From the cell containing the given text, extract its center point as [X, Y] coordinate. 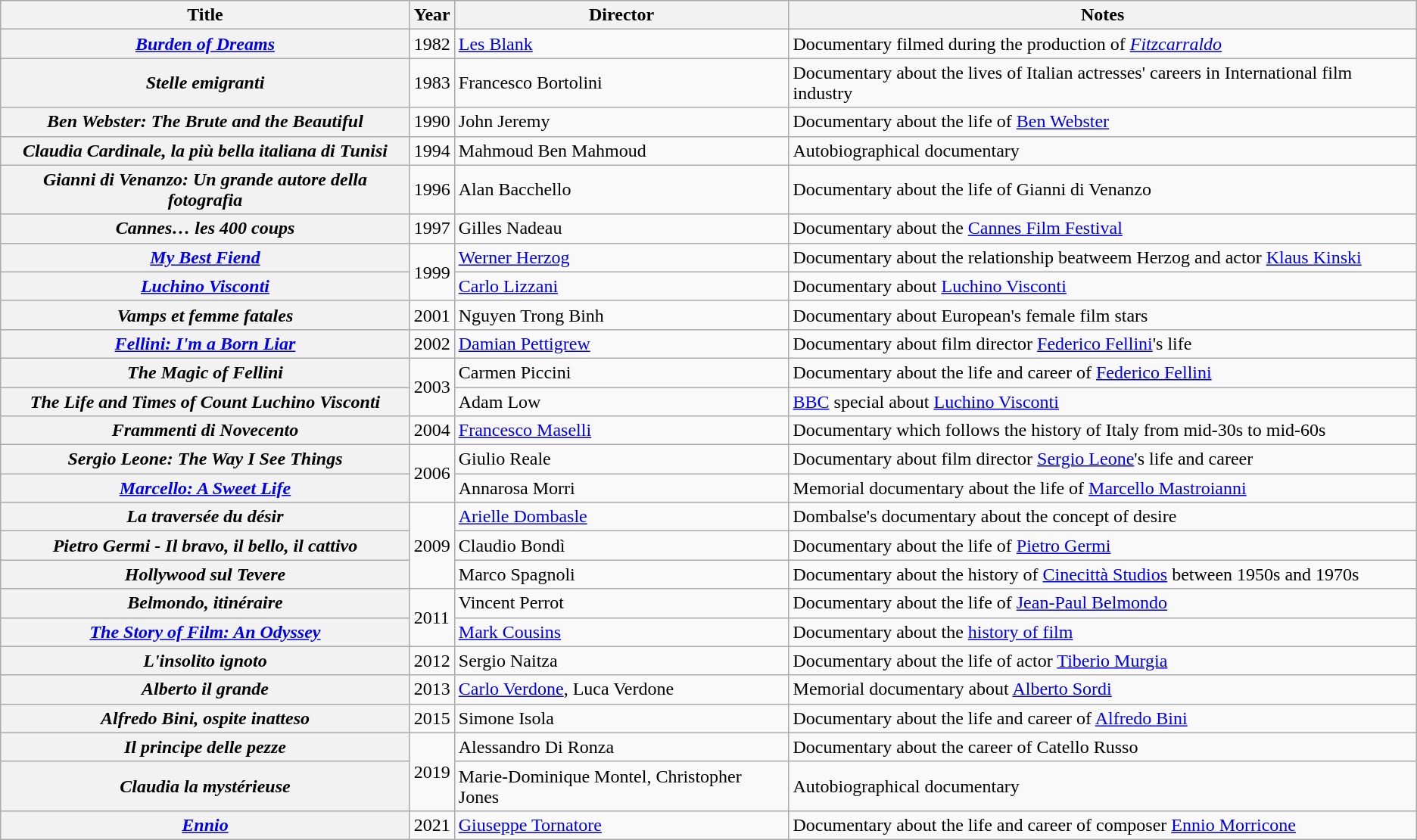
Documentary about film director Sergio Leone's life and career [1102, 459]
Claudia la mystérieuse [205, 786]
Alberto il grande [205, 689]
2012 [431, 661]
John Jeremy [621, 122]
Belmondo, itinéraire [205, 603]
Sergio Naitza [621, 661]
Memorial documentary about Alberto Sordi [1102, 689]
1982 [431, 44]
Documentary about European's female film stars [1102, 315]
Simone Isola [621, 718]
L'insolito ignoto [205, 661]
Documentary about Luchino Visconti [1102, 286]
2011 [431, 618]
Burden of Dreams [205, 44]
2013 [431, 689]
Documentary about the life and career of composer Ennio Morricone [1102, 825]
Giuseppe Tornatore [621, 825]
Claudio Bondì [621, 546]
Title [205, 15]
Documentary about the career of Catello Russo [1102, 747]
Fellini: I'm a Born Liar [205, 344]
Documentary about the life of Ben Webster [1102, 122]
Ben Webster: The Brute and the Beautiful [205, 122]
2015 [431, 718]
1994 [431, 151]
Alan Bacchello [621, 189]
1996 [431, 189]
Marco Spagnoli [621, 574]
Documentary about the life of Jean-Paul Belmondo [1102, 603]
Giulio Reale [621, 459]
Gianni di Venanzo: Un grande autore della fotografia [205, 189]
Vincent Perrot [621, 603]
The Life and Times of Count Luchino Visconti [205, 402]
Carlo Lizzani [621, 286]
Documentary filmed during the production of Fitzcarraldo [1102, 44]
Cannes… les 400 coups [205, 229]
Documentary about the Cannes Film Festival [1102, 229]
Mark Cousins [621, 632]
Year [431, 15]
Les Blank [621, 44]
Werner Herzog [621, 257]
Luchino Visconti [205, 286]
2009 [431, 546]
2002 [431, 344]
Documentary about the life and career of Federico Fellini [1102, 372]
Alfredo Bini, ospite inatteso [205, 718]
Documentary about the life and career of Alfredo Bini [1102, 718]
Sergio Leone: The Way I See Things [205, 459]
Carmen Piccini [621, 372]
Documentary about the history of Cinecittà Studios between 1950s and 1970s [1102, 574]
Nguyen Trong Binh [621, 315]
2003 [431, 387]
2001 [431, 315]
Alessandro Di Ronza [621, 747]
Gilles Nadeau [621, 229]
Documentary about the life of Pietro Germi [1102, 546]
2021 [431, 825]
Claudia Cardinale, la più bella italiana di Tunisi [205, 151]
Francesco Bortolini [621, 83]
La traversée du désir [205, 517]
Documentary about the life of actor Tiberio Murgia [1102, 661]
Annarosa Morri [621, 488]
Frammenti di Novecento [205, 431]
1997 [431, 229]
Adam Low [621, 402]
Ennio [205, 825]
2019 [431, 772]
Documentary about the relationship beatweem Herzog and actor Klaus Kinski [1102, 257]
Damian Pettigrew [621, 344]
Notes [1102, 15]
Memorial documentary about the life of Marcello Mastroianni [1102, 488]
Pietro Germi - Il bravo, il bello, il cattivo [205, 546]
Arielle Dombasle [621, 517]
Carlo Verdone, Luca Verdone [621, 689]
Director [621, 15]
Documentary which follows the history of Italy from mid-30s to mid-60s [1102, 431]
Stelle emigranti [205, 83]
Francesco Maselli [621, 431]
Mahmoud Ben Mahmoud [621, 151]
2004 [431, 431]
BBC special about Luchino Visconti [1102, 402]
1990 [431, 122]
Dombalse's documentary about the concept of desire [1102, 517]
Hollywood sul Tevere [205, 574]
Vamps et femme fatales [205, 315]
2006 [431, 474]
Documentary about the life of Gianni di Venanzo [1102, 189]
Marie-Dominique Montel, Christopher Jones [621, 786]
The Story of Film: An Odyssey [205, 632]
My Best Fiend [205, 257]
Marcello: A Sweet Life [205, 488]
Documentary about the lives of Italian actresses' careers in International film industry [1102, 83]
Documentary about the history of film [1102, 632]
1999 [431, 272]
1983 [431, 83]
Documentary about film director Federico Fellini's life [1102, 344]
Il principe delle pezze [205, 747]
The Magic of Fellini [205, 372]
